Return the [X, Y] coordinate for the center point of the cell that contains the specified text.  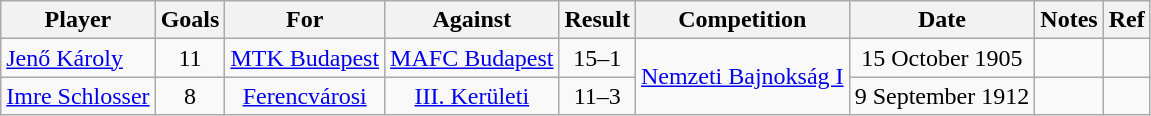
MAFC Budapest [472, 58]
Imre Schlosser [78, 96]
Jenő Károly [78, 58]
Notes [1069, 20]
Result [597, 20]
Date [942, 20]
Against [472, 20]
Ferencvárosi [305, 96]
15 October 1905 [942, 58]
15–1 [597, 58]
Player [78, 20]
Nemzeti Bajnokság I [742, 77]
MTK Budapest [305, 58]
For [305, 20]
9 September 1912 [942, 96]
Goals [190, 20]
8 [190, 96]
11–3 [597, 96]
Ref [1126, 20]
Competition [742, 20]
III. Kerületi [472, 96]
11 [190, 58]
